Pinpoint the cell where the given text exists, returning its [X, Y] midpoint coordinate. 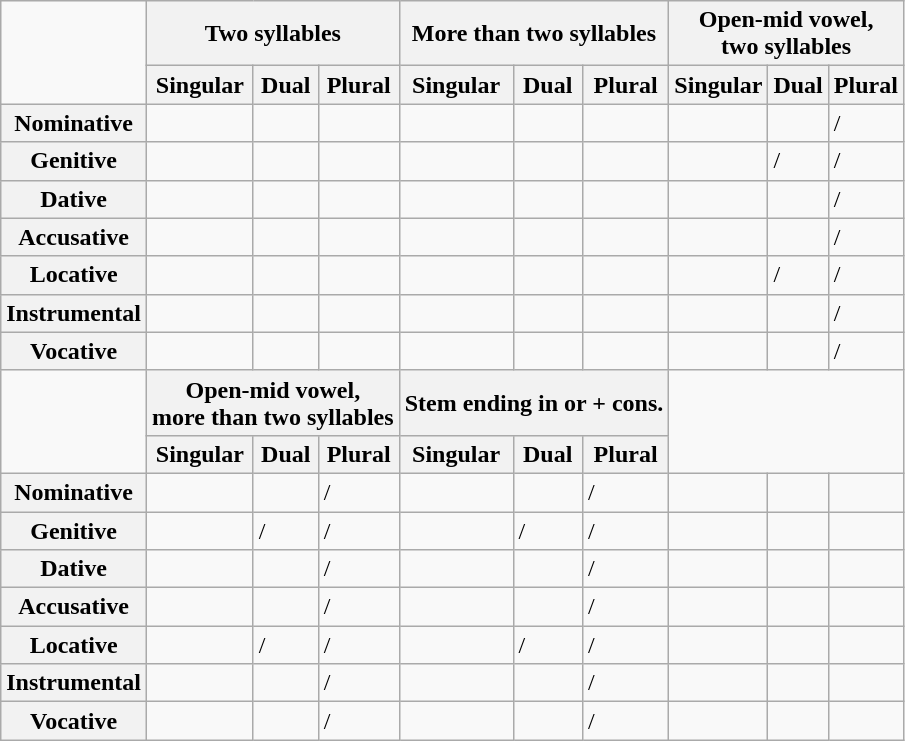
More than two syllables [534, 34]
Open-mid vowel,more than two syllables [272, 402]
Stem ending in or + cons. [534, 402]
Two syllables [272, 34]
Open-mid vowel,two syllables [786, 34]
